Pinpoint the cell where the given text exists, returning its [X, Y] midpoint coordinate. 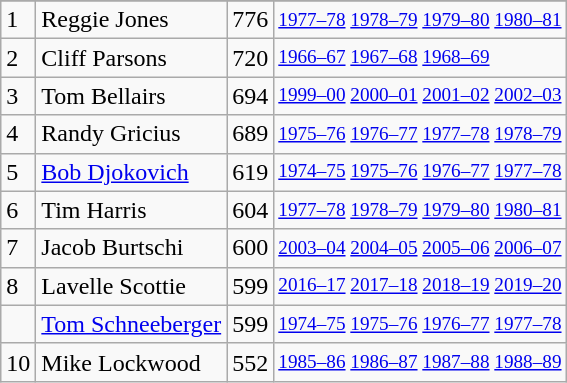
600 [250, 248]
6 [18, 210]
552 [250, 362]
Randy Gricius [132, 134]
Bob Djokovich [132, 172]
Tom Schneeberger [132, 324]
8 [18, 286]
619 [250, 172]
720 [250, 58]
1966–67 1967–68 1968–69 [420, 58]
2 [18, 58]
1999–00 2000–01 2001–02 2002–03 [420, 96]
1975–76 1976–77 1977–78 1978–79 [420, 134]
Lavelle Scottie [132, 286]
2003–04 2004–05 2005–06 2006–07 [420, 248]
5 [18, 172]
604 [250, 210]
7 [18, 248]
Tom Bellairs [132, 96]
4 [18, 134]
776 [250, 20]
694 [250, 96]
Reggie Jones [132, 20]
Jacob Burtschi [132, 248]
Mike Lockwood [132, 362]
Tim Harris [132, 210]
1985–86 1986–87 1987–88 1988–89 [420, 362]
Cliff Parsons [132, 58]
689 [250, 134]
10 [18, 362]
2016–17 2017–18 2018–19 2019–20 [420, 286]
1 [18, 20]
3 [18, 96]
